Scan for the cell matching the given text and deliver its [x, y] coordinate at center. 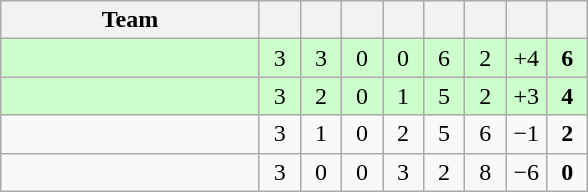
−6 [526, 172]
−1 [526, 134]
Team [130, 20]
+4 [526, 58]
8 [486, 172]
+3 [526, 96]
4 [568, 96]
